Find where the given text appears and provide that cell's center as (x, y) coordinate. 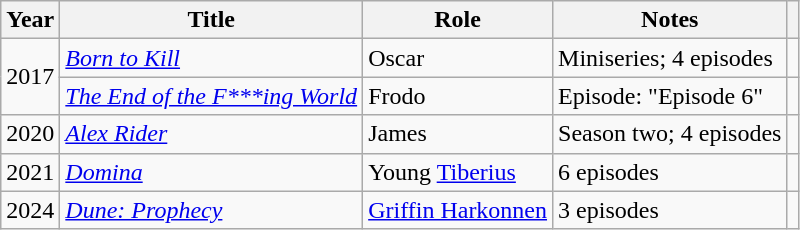
The End of the F***ing World (212, 96)
2021 (30, 172)
3 episodes (670, 210)
6 episodes (670, 172)
Alex Rider (212, 134)
Episode: "Episode 6" (670, 96)
Season two; 4 episodes (670, 134)
Oscar (458, 58)
Dune: Prophecy (212, 210)
2024 (30, 210)
James (458, 134)
Role (458, 20)
Young Tiberius (458, 172)
Title (212, 20)
Domina (212, 172)
Born to Kill (212, 58)
2020 (30, 134)
2017 (30, 77)
Miniseries; 4 episodes (670, 58)
Griffin Harkonnen (458, 210)
Year (30, 20)
Frodo (458, 96)
Notes (670, 20)
